Extract the [X, Y] coordinate from the center of the cell holding the provided text.  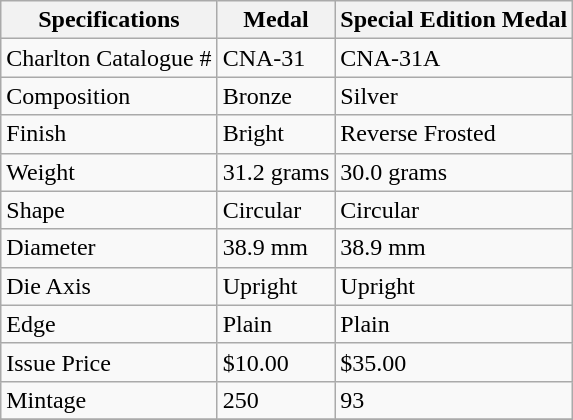
Bronze [276, 96]
Composition [109, 96]
Medal [276, 20]
Finish [109, 134]
Specifications [109, 20]
Mintage [109, 400]
$35.00 [454, 362]
$10.00 [276, 362]
Issue Price [109, 362]
Die Axis [109, 286]
Charlton Catalogue # [109, 58]
30.0 grams [454, 172]
Special Edition Medal [454, 20]
Edge [109, 324]
Weight [109, 172]
CNA-31 [276, 58]
250 [276, 400]
Diameter [109, 248]
Bright [276, 134]
CNA-31A [454, 58]
31.2 grams [276, 172]
Silver [454, 96]
93 [454, 400]
Reverse Frosted [454, 134]
Shape [109, 210]
